Return (X, Y) of the center of cell containing provided text 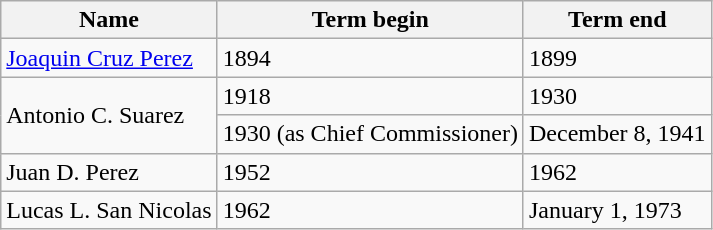
December 8, 1941 (617, 134)
1918 (370, 96)
1930 (as Chief Commissioner) (370, 134)
Term begin (370, 20)
1894 (370, 58)
1952 (370, 172)
Antonio C. Suarez (109, 115)
1930 (617, 96)
Joaquin Cruz Perez (109, 58)
Juan D. Perez (109, 172)
January 1, 1973 (617, 210)
Term end (617, 20)
Lucas L. San Nicolas (109, 210)
1899 (617, 58)
Name (109, 20)
